Capture the cell that displays the provided text and extract its [X, Y] central coordinate. 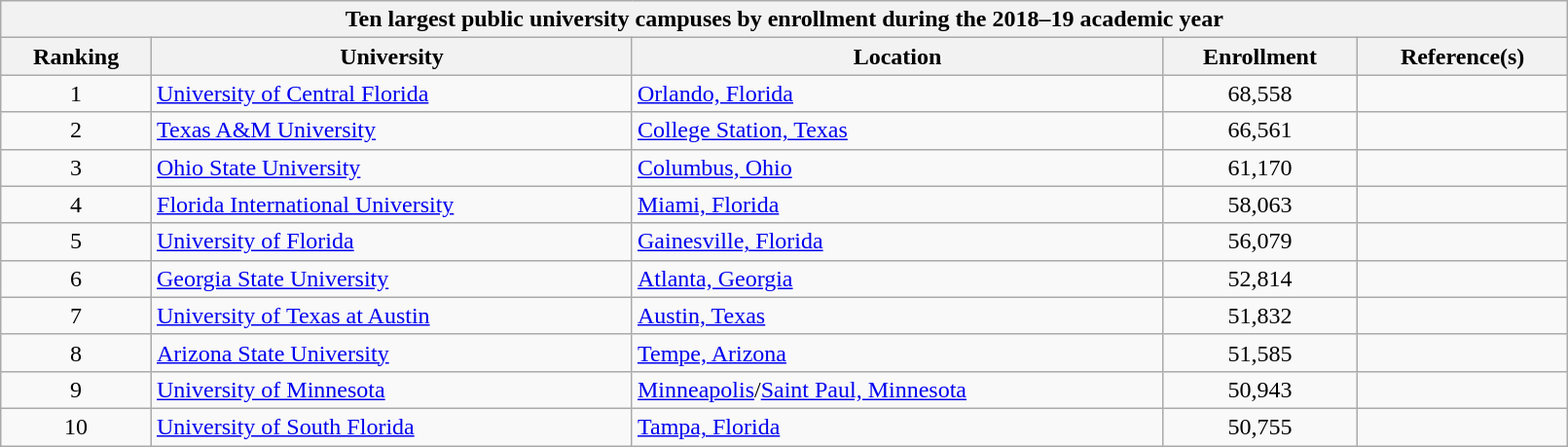
6 [76, 279]
50,943 [1260, 390]
9 [76, 390]
5 [76, 242]
University of Texas at Austin [392, 316]
Ten largest public university campuses by enrollment during the 2018–19 academic year [784, 19]
50,755 [1260, 427]
Tempe, Arizona [897, 353]
8 [76, 353]
University [392, 56]
2 [76, 130]
University of Florida [392, 242]
58,063 [1260, 205]
Gainesville, Florida [897, 242]
University of Central Florida [392, 93]
66,561 [1260, 130]
52,814 [1260, 279]
7 [76, 316]
10 [76, 427]
Orlando, Florida [897, 93]
61,170 [1260, 168]
College Station, Texas [897, 130]
Texas A&M University [392, 130]
1 [76, 93]
Atlanta, Georgia [897, 279]
Miami, Florida [897, 205]
56,079 [1260, 242]
Ohio State University [392, 168]
Minneapolis/Saint Paul, Minnesota [897, 390]
Reference(s) [1462, 56]
Enrollment [1260, 56]
Georgia State University [392, 279]
51,585 [1260, 353]
4 [76, 205]
3 [76, 168]
68,558 [1260, 93]
51,832 [1260, 316]
University of South Florida [392, 427]
Ranking [76, 56]
Arizona State University [392, 353]
Columbus, Ohio [897, 168]
Tampa, Florida [897, 427]
Location [897, 56]
University of Minnesota [392, 390]
Florida International University [392, 205]
Austin, Texas [897, 316]
